Pinpoint the cell where the given text exists, returning its [X, Y] midpoint coordinate. 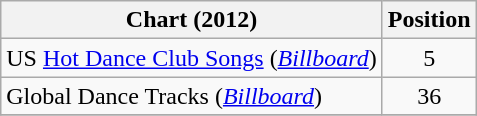
Position [429, 20]
36 [429, 96]
Chart (2012) [192, 20]
US Hot Dance Club Songs (Billboard) [192, 58]
5 [429, 58]
Global Dance Tracks (Billboard) [192, 96]
